Pinpoint the cell where the given text exists, returning its (X, Y) midpoint coordinate. 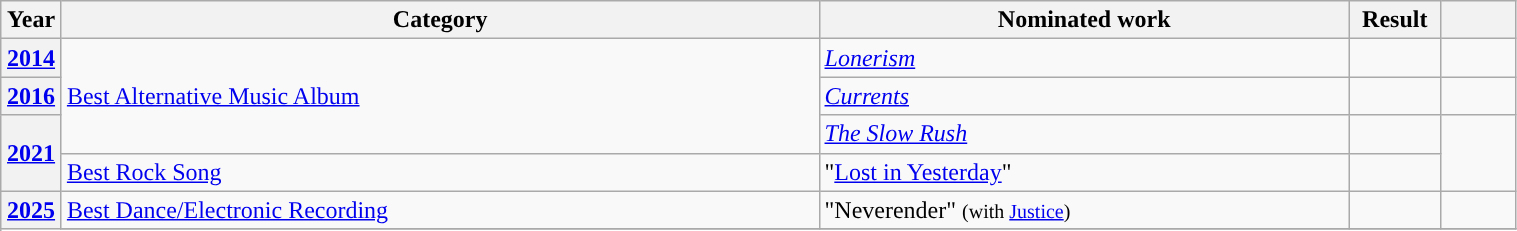
The Slow Rush (1084, 134)
2021 (32, 153)
Best Alternative Music Album (440, 96)
Result (1394, 20)
Category (440, 20)
Best Dance/Electronic Recording (440, 210)
Currents (1084, 96)
Year (32, 20)
Nominated work (1084, 20)
Lonerism (1084, 58)
2025 (32, 210)
2014 (32, 58)
Best Rock Song (440, 172)
2016 (32, 96)
"Neverender" (with Justice) (1084, 210)
"Lost in Yesterday" (1084, 172)
